Extract the [X, Y] coordinate from the center of the cell holding the provided text.  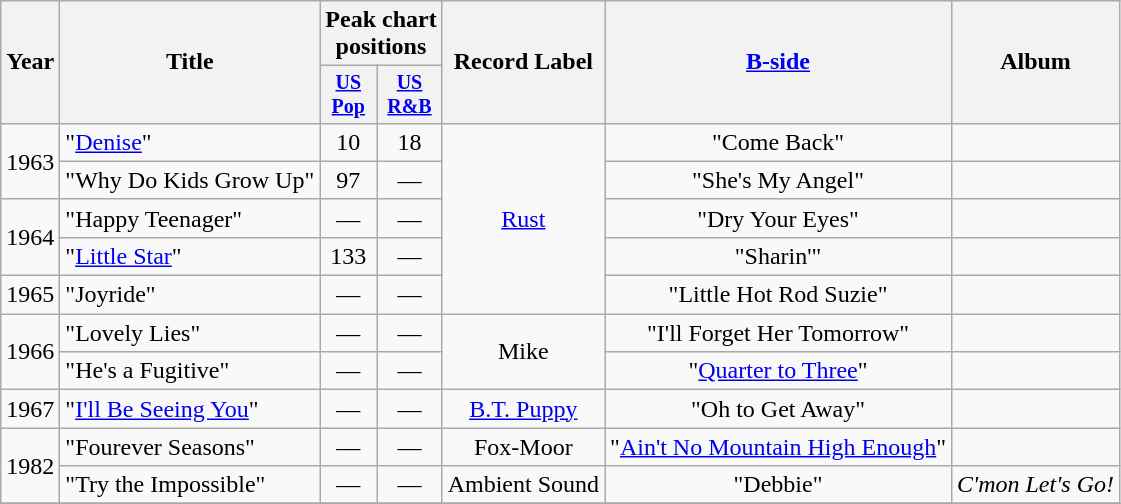
"Happy Teenager" [190, 218]
1963 [30, 161]
Record Label [523, 62]
Title [190, 62]
C'mon Let's Go! [1036, 485]
"Debbie" [778, 485]
Rust [523, 218]
"I'll Be Seeing You" [190, 409]
1982 [30, 466]
"Oh to Get Away" [778, 409]
USPop [348, 94]
Peak chartpositions [381, 34]
"Denise" [190, 142]
"She's My Angel" [778, 180]
Ambient Sound [523, 485]
Mike [523, 352]
"Joyride" [190, 295]
"Dry Your Eyes" [778, 218]
1967 [30, 409]
133 [348, 256]
1965 [30, 295]
B-side [778, 62]
18 [410, 142]
USR&B [410, 94]
B.T. Puppy [523, 409]
Year [30, 62]
"Little Hot Rod Suzie" [778, 295]
10 [348, 142]
"Try the Impossible" [190, 485]
"Lovely Lies" [190, 333]
1964 [30, 237]
"Come Back" [778, 142]
"Ain't No Mountain High Enough" [778, 447]
97 [348, 180]
"Why Do Kids Grow Up" [190, 180]
"Fourever Seasons" [190, 447]
"Sharin'" [778, 256]
"Little Star" [190, 256]
1966 [30, 352]
Fox-Moor [523, 447]
"Quarter to Three" [778, 371]
"I'll Forget Her Tomorrow" [778, 333]
"He's a Fugitive" [190, 371]
Album [1036, 62]
